Identify which cell holds the provided text, then report its [X, Y] central coordinate. 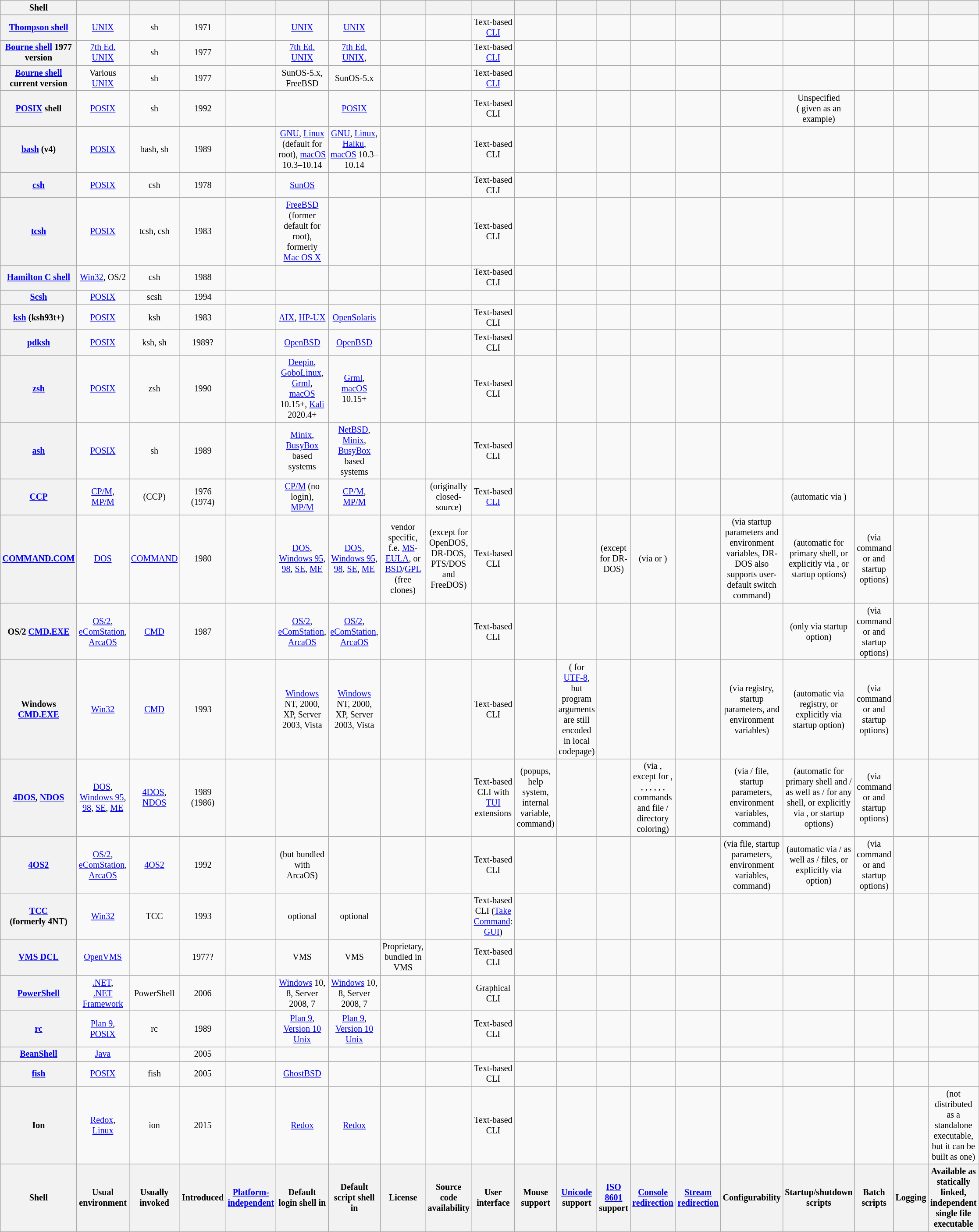
POSIX shell [39, 109]
ksh, sh [154, 343]
bash, sh [154, 149]
User interface [493, 1198]
1989? [203, 343]
DOS [103, 559]
Configurability [752, 1198]
ksh [154, 317]
1994 [203, 297]
SunOS-5.x, FreeBSD [303, 78]
Various UNIX [103, 78]
(but bundled with ArcaOS) [303, 865]
(automatic for primary shell and / as well as / for any shell, or explicitly via , or startup options) [819, 798]
Redox, Linux [103, 1125]
Unicode support [577, 1198]
2015 [203, 1125]
( for UTF-8, but program arguments are still encoded in local codepage) [577, 709]
Default script shell in [354, 1198]
Default login shell in [303, 1198]
Batch scripts [874, 1198]
Console redirection [653, 1198]
.NET,.NET Framework [103, 993]
1976 (1974) [203, 497]
Thompson shell [39, 28]
ksh (ksh93t+) [39, 317]
Usually invoked [154, 1198]
Scsh [39, 297]
Proprietary, bundled in VMS [403, 957]
(via startup parameters and environment variables, DR-DOS also supports user-default switch command) [752, 559]
1990 [203, 389]
Text-based CLI (Take Command: GUI) [493, 916]
(via registry, startup parameters, and environment variables) [752, 709]
Introduced [203, 1198]
TCC [154, 916]
Unspecified( given as an example) [819, 109]
(except for OpenDOS, DR-DOS, PTS/DOS and FreeDOS) [449, 559]
1971 [203, 28]
Graphical CLI [493, 993]
COMMAND [154, 559]
1977? [203, 957]
(originally closed-source) [449, 497]
Minix, BusyBox based systems [303, 451]
(via or ) [653, 559]
NetBSD, Minix, BusyBox based systems [354, 451]
(automatic via / as well as / files, or explicitly via option) [819, 865]
Text-based CLI with TUI extensions [493, 798]
TCC(formerly 4NT) [39, 916]
scsh [154, 297]
1978 [203, 185]
COMMAND.COM [39, 559]
Mouse support [536, 1198]
tcsh [39, 231]
ash [39, 451]
(via , except for , , , , , , , commands and file / directory coloring) [653, 798]
Stream redirection [698, 1198]
Startup/shutdown scripts [819, 1198]
FreeBSD (former default for root), formerly Mac OS X [303, 231]
tcsh, csh [154, 231]
pdksh [39, 343]
ion [154, 1125]
Plan 9, POSIX [103, 1029]
1989 (1986) [203, 798]
AIX, HP-UX [303, 317]
Platform-independent [251, 1198]
Ion [39, 1125]
(popups, help system, internal variable, command) [536, 798]
OpenVMS [103, 957]
Java [103, 1054]
(automatic for primary shell, or explicitly via , or startup options) [819, 559]
(automatic via registry, or explicitly via startup option) [819, 709]
(not distributed as a standalone executable, but it can be built as one) [953, 1125]
Logging [911, 1198]
GhostBSD [303, 1074]
(only via startup option) [819, 632]
Available as statically linked, independent single file executable [953, 1198]
Win32, OS/2 [103, 278]
Deepin, GoboLinux, Grml, macOS 10.15+, Kali 2020.4+ [303, 389]
Windows CMD.EXE [39, 709]
(except for DR-DOS) [613, 559]
OpenSolaris [354, 317]
SunOS [303, 185]
Hamilton C shell [39, 278]
bash (v4) [39, 149]
Grml, macOS 10.15+ [354, 389]
CCP [39, 497]
OS/2 CMD.EXE [39, 632]
1980 [203, 559]
CP/M (no login), MP/M [303, 497]
1987 [203, 632]
GNU, Linux, Haiku, macOS 10.3–10.14 [354, 149]
(via / file, startup parameters, environment variables, command) [752, 798]
(automatic via ) [819, 497]
1988 [203, 278]
BeanShell [39, 1054]
Source code availability [449, 1198]
(CCP) [154, 497]
Bourne shell current version [39, 78]
SunOS-5.x [354, 78]
Bourne shell 1977 version [39, 53]
vendor specific, f.e. MS-EULA, or BSD/GPL (free clones) [403, 559]
VMS DCL [39, 957]
License [403, 1198]
Usual environment [103, 1198]
ISO 8601 support [613, 1198]
GNU, Linux (default for root), macOS 10.3–10.14 [303, 149]
(via file, startup parameters, environment variables, command) [752, 865]
2006 [203, 993]
7th Ed. UNIX, [354, 53]
